Find where the given text appears and provide that cell's center as (x, y) coordinate. 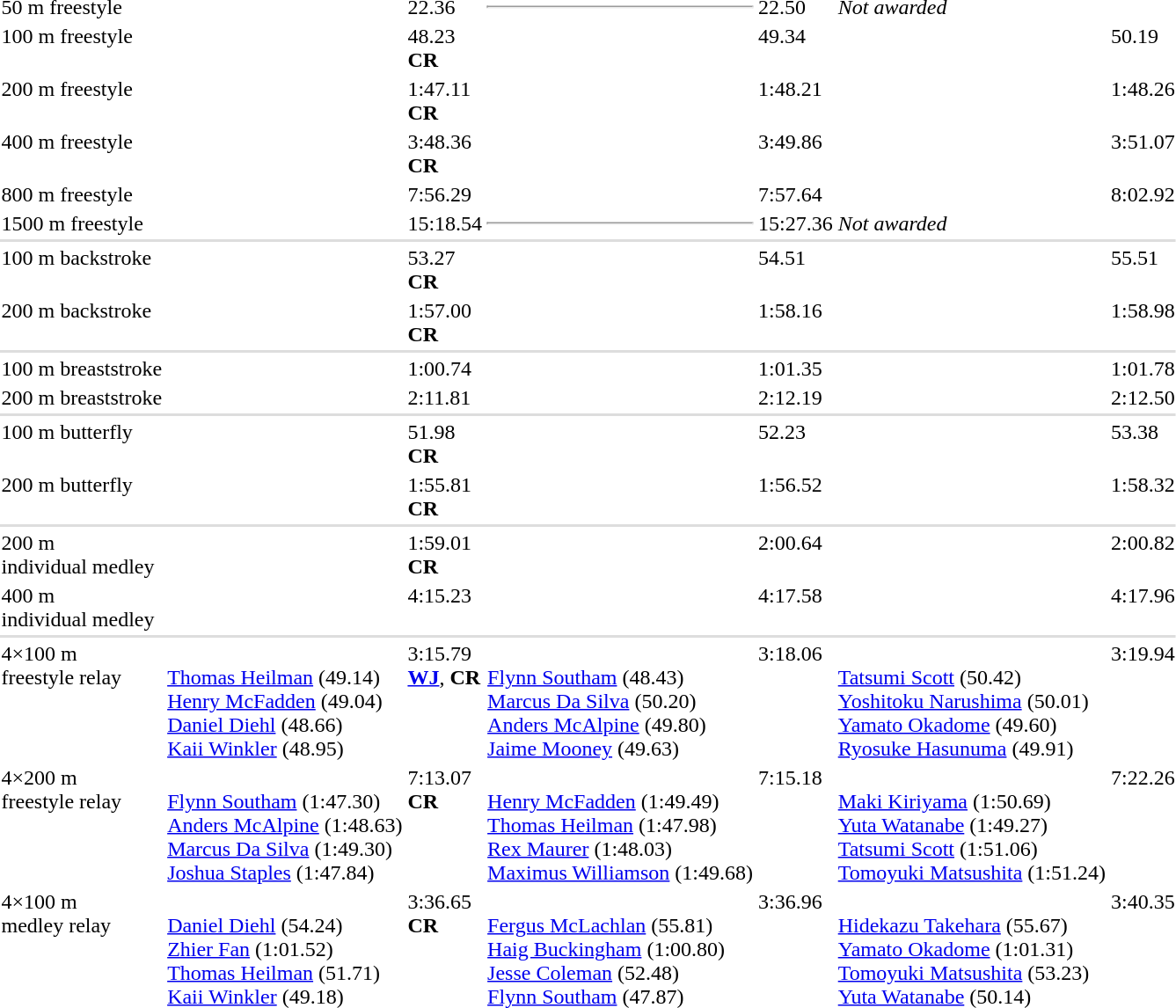
51.98CR (445, 443)
3:15.79WJ, CR (445, 701)
Thomas Heilman (49.14)Henry McFadden (49.04)Daniel Diehl (48.66)Kaii Winkler (48.95) (285, 701)
100 m freestyle (82, 47)
200 m breaststroke (82, 398)
1:48.21 (796, 100)
1:01.35 (796, 369)
100 m butterfly (82, 443)
7:57.64 (796, 194)
54.51 (796, 269)
200 m freestyle (82, 100)
4:17.58 (796, 607)
52.23 (796, 443)
1:47.11CR (445, 100)
Flynn Southam (48.43)Marcus Da Silva (50.20)Anders McAlpine (49.80)Jaime Mooney (49.63) (621, 701)
49.34 (796, 47)
15:27.36 (796, 223)
1:56.52 (796, 496)
2:00.64 (796, 554)
1:55.81CR (445, 496)
2:11.81 (445, 398)
4×200 mfreestyle relay (82, 825)
200 mindividual medley (82, 554)
1:00.74 (445, 369)
7:15.18 (796, 825)
Henry McFadden (1:49.49)Thomas Heilman (1:47.98)Rex Maurer (1:48.03)Maximus Williamson (1:49.68) (621, 825)
3:18.06 (796, 701)
3:49.86 (796, 153)
7:56.29 (445, 194)
200 m butterfly (82, 496)
100 m backstroke (82, 269)
3:48.36CR (445, 153)
53.27CR (445, 269)
1500 m freestyle (82, 223)
2:12.19 (796, 398)
7:13.07CR (445, 825)
4:15.23 (445, 607)
15:18.54 (445, 223)
800 m freestyle (82, 194)
400 mindividual medley (82, 607)
48.23CR (445, 47)
1:57.00CR (445, 322)
1:59.01CR (445, 554)
1:58.16 (796, 322)
200 m backstroke (82, 322)
Tatsumi Scott (50.42)Yoshitoku Narushima (50.01)Yamato Okadome (49.60)Ryosuke Hasunuma (49.91) (971, 701)
100 m breaststroke (82, 369)
Maki Kiriyama (1:50.69)Yuta Watanabe (1:49.27)Tatsumi Scott (1:51.06)Tomoyuki Matsushita (1:51.24) (971, 825)
Not awarded (1006, 223)
4×100 mfreestyle relay (82, 701)
400 m freestyle (82, 153)
Flynn Southam (1:47.30)Anders McAlpine (1:48.63)Marcus Da Silva (1:49.30)Joshua Staples (1:47.84) (285, 825)
